For the text-containing cell, return its midpoint in (x, y) coordinate format. 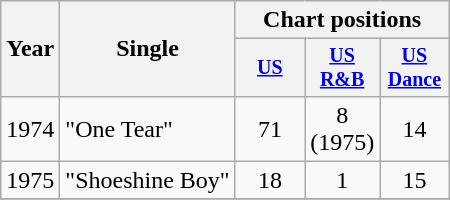
18 (270, 180)
1975 (30, 180)
14 (414, 128)
8 (1975) (342, 128)
US (270, 68)
Chart positions (342, 20)
15 (414, 180)
"One Tear" (148, 128)
1974 (30, 128)
"Shoeshine Boy" (148, 180)
1 (342, 180)
Year (30, 49)
Single (148, 49)
71 (270, 128)
USDance (414, 68)
USR&B (342, 68)
